Scan for the cell matching the given text and deliver its (X, Y) coordinate at center. 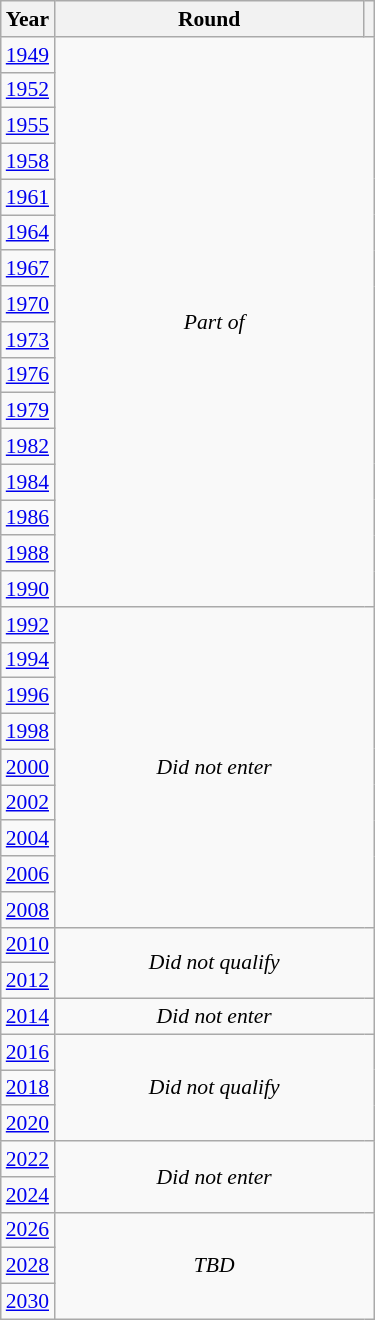
1973 (28, 340)
2004 (28, 839)
2016 (28, 1052)
1976 (28, 375)
Year (28, 19)
2018 (28, 1088)
1988 (28, 554)
1998 (28, 732)
2014 (28, 1017)
1970 (28, 304)
Round (209, 19)
1992 (28, 625)
2012 (28, 981)
2030 (28, 1302)
2008 (28, 910)
1996 (28, 696)
2020 (28, 1124)
2000 (28, 767)
1994 (28, 660)
1984 (28, 482)
1964 (28, 233)
1961 (28, 197)
2028 (28, 1266)
2010 (28, 945)
1949 (28, 55)
TBD (214, 1266)
1967 (28, 269)
2024 (28, 1195)
2006 (28, 874)
1952 (28, 90)
Part of (214, 322)
1990 (28, 589)
2002 (28, 803)
1955 (28, 126)
1979 (28, 411)
1982 (28, 447)
1986 (28, 518)
2026 (28, 1230)
2022 (28, 1159)
1958 (28, 162)
